Return [x, y] of the center of cell containing provided text 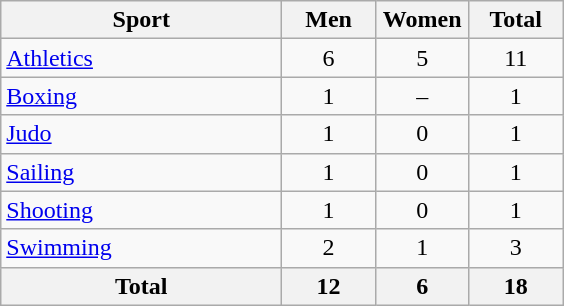
Boxing [142, 96]
– [422, 96]
5 [422, 58]
12 [329, 286]
2 [329, 248]
11 [516, 58]
Men [329, 20]
Women [422, 20]
3 [516, 248]
Swimming [142, 248]
Athletics [142, 58]
Sailing [142, 172]
Shooting [142, 210]
Judo [142, 134]
18 [516, 286]
Sport [142, 20]
